From the cell containing the given text, extract its center point as [x, y] coordinate. 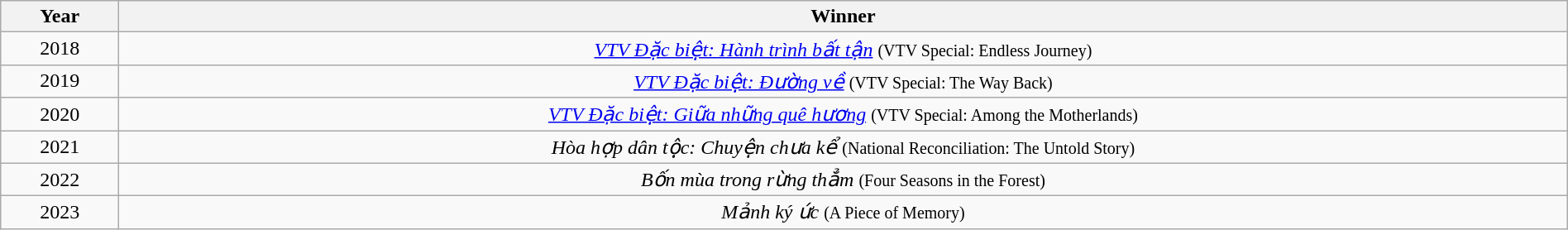
VTV Đặc biệt: Đường về (VTV Special: The Way Back) [844, 81]
Year [60, 17]
2019 [60, 81]
VTV Đặc biệt: Hành trình bất tận (VTV Special: Endless Journey) [844, 49]
Hòa hợp dân tộc: Chuyện chưa kể (National Reconciliation: The Untold Story) [844, 147]
Winner [844, 17]
Bốn mùa trong rừng thẳm (Four Seasons in the Forest) [844, 180]
Mảnh ký ức (A Piece of Memory) [844, 213]
2020 [60, 114]
VTV Đặc biệt: Giữa những quê hương (VTV Special: Among the Motherlands) [844, 114]
2021 [60, 147]
2022 [60, 180]
2023 [60, 213]
2018 [60, 49]
